Extract the [X, Y] coordinate from the center of the cell holding the provided text.  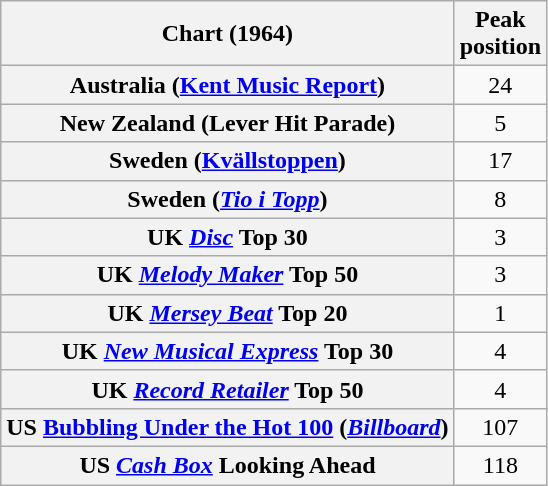
UK Disc Top 30 [228, 237]
UK Record Retailer Top 50 [228, 389]
Peakposition [500, 34]
118 [500, 465]
US Cash Box Looking Ahead [228, 465]
US Bubbling Under the Hot 100 (Billboard) [228, 427]
17 [500, 161]
8 [500, 199]
1 [500, 313]
UK Melody Maker Top 50 [228, 275]
UK Mersey Beat Top 20 [228, 313]
UK New Musical Express Top 30 [228, 351]
Australia (Kent Music Report) [228, 85]
Sweden (Kvällstoppen) [228, 161]
5 [500, 123]
107 [500, 427]
Sweden (Tio i Topp) [228, 199]
New Zealand (Lever Hit Parade) [228, 123]
24 [500, 85]
Chart (1964) [228, 34]
